Pinpoint the cell where the given text exists, returning its [x, y] midpoint coordinate. 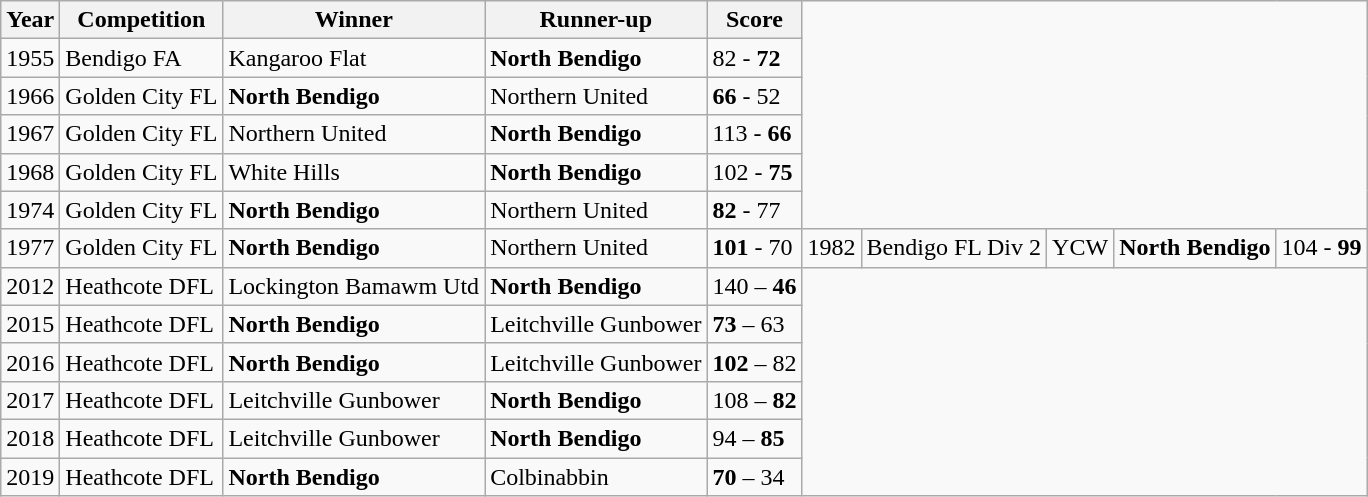
1977 [30, 248]
2016 [30, 362]
Year [30, 20]
102 – 82 [754, 362]
102 - 75 [754, 172]
Runner-up [596, 20]
66 - 52 [754, 96]
1982 [832, 248]
Winner [354, 20]
2017 [30, 400]
104 - 99 [1322, 248]
Score [754, 20]
Colbinabbin [596, 477]
1974 [30, 210]
101 - 70 [754, 248]
White Hills [354, 172]
2019 [30, 477]
140 – 46 [754, 286]
Competition [142, 20]
YCW [1080, 248]
1967 [30, 134]
113 - 66 [754, 134]
2018 [30, 438]
1966 [30, 96]
1955 [30, 58]
82 - 72 [754, 58]
94 – 85 [754, 438]
73 – 63 [754, 324]
70 – 34 [754, 477]
2012 [30, 286]
2015 [30, 324]
Bendigo FL Div 2 [954, 248]
82 - 77 [754, 210]
Bendigo FA [142, 58]
1968 [30, 172]
Kangaroo Flat [354, 58]
108 – 82 [754, 400]
Lockington Bamawm Utd [354, 286]
